From the cell containing the given text, extract its center point as [x, y] coordinate. 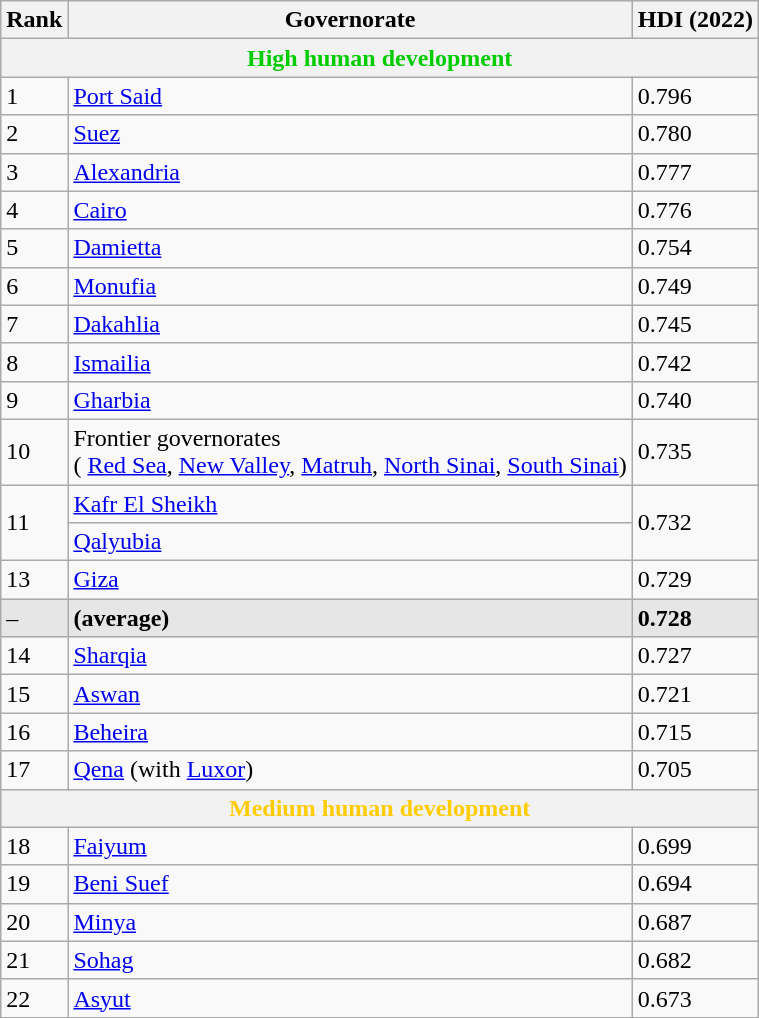
1 [34, 96]
11 [34, 522]
Minya [350, 922]
0.687 [695, 922]
5 [34, 248]
Sharqia [350, 656]
Asyut [350, 998]
0.732 [695, 522]
HDI (2022) [695, 20]
Frontier governorates ( Red Sea, New Valley, Matruh, North Sinai, South Sinai) [350, 452]
Qena (with Luxor) [350, 770]
20 [34, 922]
Medium human development [380, 808]
0.777 [695, 172]
6 [34, 286]
Kafr El Sheikh [350, 503]
0.745 [695, 324]
(average) [350, 618]
0.780 [695, 134]
0.735 [695, 452]
0.699 [695, 846]
21 [34, 960]
Beheira [350, 732]
0.715 [695, 732]
Governorate [350, 20]
18 [34, 846]
0.673 [695, 998]
0.754 [695, 248]
High human development [380, 58]
– [34, 618]
14 [34, 656]
Dakahlia [350, 324]
Giza [350, 580]
0.796 [695, 96]
8 [34, 362]
Cairo [350, 210]
17 [34, 770]
Qalyubia [350, 542]
0.749 [695, 286]
Aswan [350, 694]
0.740 [695, 400]
19 [34, 884]
22 [34, 998]
0.776 [695, 210]
2 [34, 134]
0.705 [695, 770]
0.682 [695, 960]
Sohag [350, 960]
9 [34, 400]
0.729 [695, 580]
Ismailia [350, 362]
Gharbia [350, 400]
0.727 [695, 656]
10 [34, 452]
Beni Suef [350, 884]
7 [34, 324]
16 [34, 732]
Alexandria [350, 172]
0.721 [695, 694]
Faiyum [350, 846]
15 [34, 694]
13 [34, 580]
0.694 [695, 884]
0.728 [695, 618]
0.742 [695, 362]
Port Said [350, 96]
3 [34, 172]
Damietta [350, 248]
Monufia [350, 286]
4 [34, 210]
Rank [34, 20]
Suez [350, 134]
